From the cell containing the given text, extract its center point as (X, Y) coordinate. 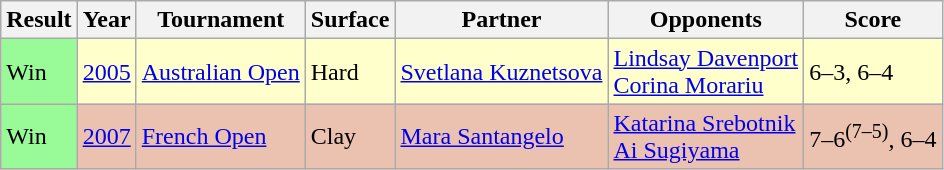
6–3, 6–4 (873, 72)
Australian Open (220, 72)
French Open (220, 136)
2007 (106, 136)
Tournament (220, 20)
Result (39, 20)
Surface (350, 20)
Svetlana Kuznetsova (502, 72)
Opponents (706, 20)
Score (873, 20)
Katarina Srebotnik Ai Sugiyama (706, 136)
Mara Santangelo (502, 136)
Lindsay Davenport Corina Morariu (706, 72)
Clay (350, 136)
2005 (106, 72)
Partner (502, 20)
Hard (350, 72)
7–6(7–5), 6–4 (873, 136)
Year (106, 20)
